Capture the cell that displays the provided text and extract its [x, y] central coordinate. 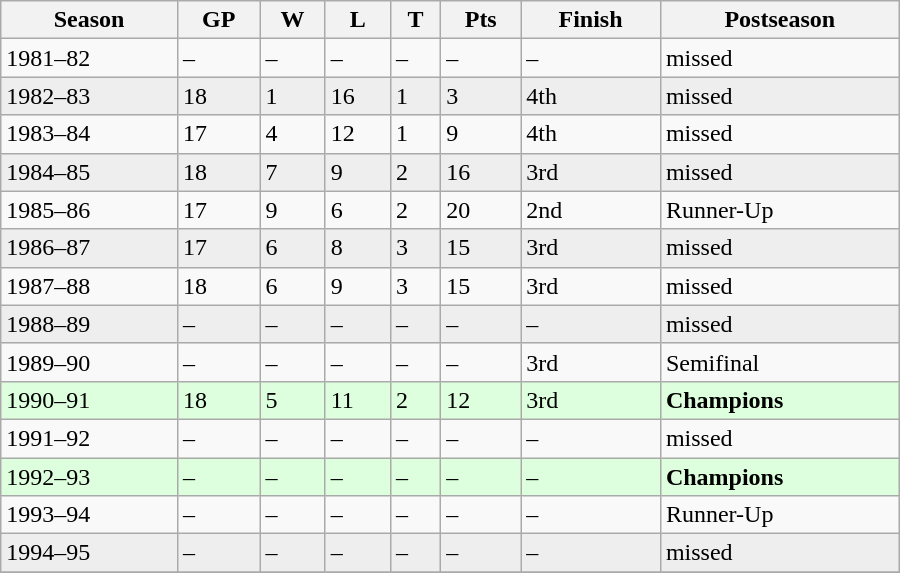
Pts [481, 20]
GP [218, 20]
1988–89 [90, 324]
1985–86 [90, 210]
20 [481, 210]
W [292, 20]
1992–93 [90, 477]
11 [358, 400]
1990–91 [90, 400]
1984–85 [90, 172]
1981–82 [90, 58]
1982–83 [90, 96]
Finish [591, 20]
4 [292, 134]
7 [292, 172]
T [415, 20]
1993–94 [90, 515]
8 [358, 248]
Semifinal [780, 362]
1987–88 [90, 286]
1983–84 [90, 134]
1986–87 [90, 248]
Season [90, 20]
1991–92 [90, 438]
L [358, 20]
Postseason [780, 20]
5 [292, 400]
1989–90 [90, 362]
2nd [591, 210]
1994–95 [90, 553]
